Output the (x, y) coordinate of the center of the cell containing the given text.  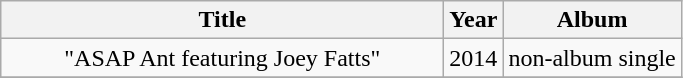
2014 (474, 58)
non-album single (592, 58)
"ASAP Ant featuring Joey Fatts" (222, 58)
Album (592, 20)
Title (222, 20)
Year (474, 20)
